Scan for the cell matching the given text and deliver its (X, Y) coordinate at center. 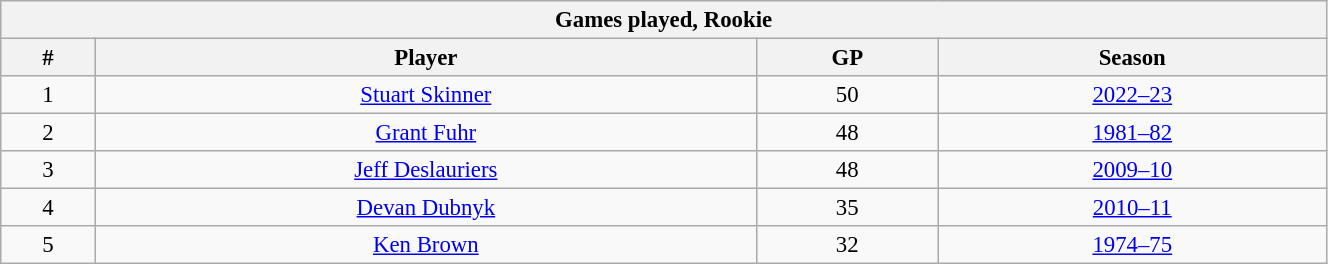
Ken Brown (426, 245)
35 (847, 208)
4 (48, 208)
Grant Fuhr (426, 133)
Devan Dubnyk (426, 208)
1 (48, 95)
50 (847, 95)
3 (48, 170)
Jeff Deslauriers (426, 170)
2022–23 (1132, 95)
2 (48, 133)
1974–75 (1132, 245)
1981–82 (1132, 133)
32 (847, 245)
Player (426, 58)
Stuart Skinner (426, 95)
GP (847, 58)
2009–10 (1132, 170)
Games played, Rookie (664, 20)
5 (48, 245)
Season (1132, 58)
2010–11 (1132, 208)
# (48, 58)
